Output the [X, Y] coordinate of the center of the cell containing the given text.  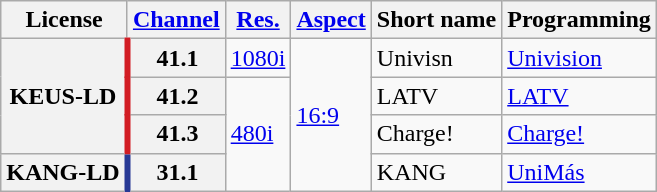
41.1 [176, 58]
1080i [258, 58]
Univision [580, 58]
41.3 [176, 134]
480i [258, 134]
Res. [258, 20]
Channel [176, 20]
KANG-LD [64, 172]
16:9 [331, 115]
KANG [436, 172]
Univisn [436, 58]
UniMás [580, 172]
Programming [580, 20]
KEUS-LD [64, 96]
Aspect [331, 20]
Short name [436, 20]
41.2 [176, 96]
31.1 [176, 172]
License [64, 20]
